Scan for the cell matching the given text and deliver its (X, Y) coordinate at center. 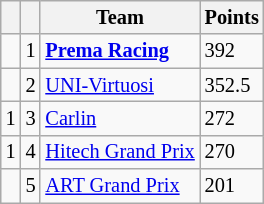
392 (232, 51)
352.5 (232, 85)
5 (31, 186)
ART Grand Prix (120, 186)
270 (232, 152)
Points (232, 17)
201 (232, 186)
2 (31, 85)
UNI-Virtuosi (120, 85)
3 (31, 118)
272 (232, 118)
Hitech Grand Prix (120, 152)
Team (120, 17)
Carlin (120, 118)
4 (31, 152)
Prema Racing (120, 51)
